Find where the given text appears and provide that cell's center as [x, y] coordinate. 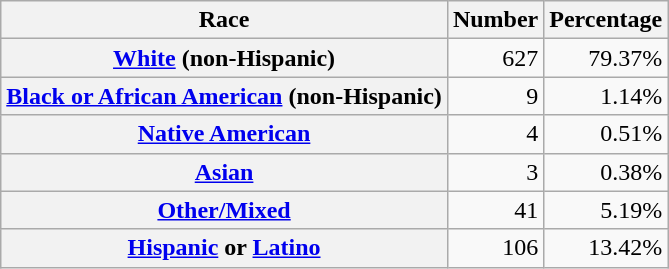
106 [495, 248]
White (non-Hispanic) [224, 58]
41 [495, 210]
5.19% [606, 210]
Number [495, 20]
Percentage [606, 20]
0.38% [606, 172]
Hispanic or Latino [224, 248]
Race [224, 20]
627 [495, 58]
Native American [224, 134]
9 [495, 96]
Black or African American (non-Hispanic) [224, 96]
4 [495, 134]
Other/Mixed [224, 210]
0.51% [606, 134]
79.37% [606, 58]
1.14% [606, 96]
Asian [224, 172]
3 [495, 172]
13.42% [606, 248]
